Identify which cell holds the provided text, then report its [X, Y] central coordinate. 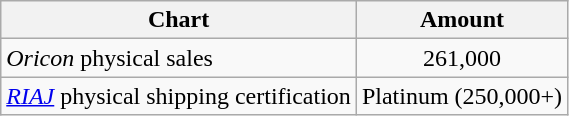
Oricon physical sales [179, 58]
RIAJ physical shipping certification [179, 96]
Chart [179, 20]
Platinum (250,000+) [462, 96]
261,000 [462, 58]
Amount [462, 20]
